Find where the given text appears and provide that cell's center as [X, Y] coordinate. 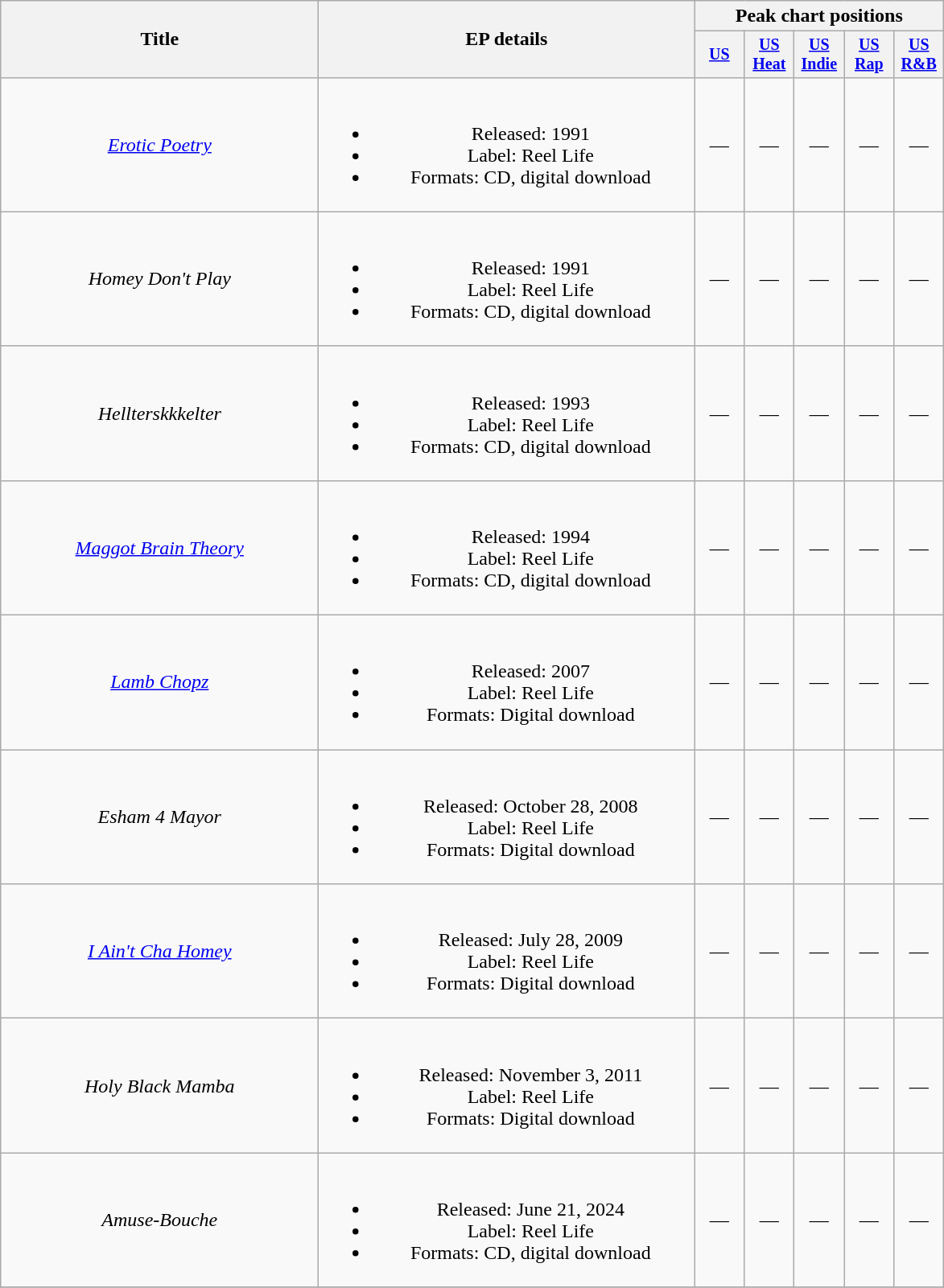
EP details [507, 39]
Hellterskkkelter [159, 414]
USRap [869, 55]
Amuse-Bouche [159, 1220]
Holy Black Mamba [159, 1086]
USR&B [919, 55]
I Ain't Cha Homey [159, 951]
Erotic Poetry [159, 145]
Released: June 21, 2024Label: Reel LifeFormats: CD, digital download [507, 1220]
Released: 1993Label: Reel LifeFormats: CD, digital download [507, 414]
USHeat [769, 55]
US Indie [819, 55]
Title [159, 39]
Lamb Chopz [159, 682]
Maggot Brain Theory [159, 547]
Released: October 28, 2008Label: Reel LifeFormats: Digital download [507, 817]
Released: November 3, 2011Label: Reel LifeFormats: Digital download [507, 1086]
Released: 1994Label: Reel LifeFormats: CD, digital download [507, 547]
Homey Don't Play [159, 278]
Peak chart positions [819, 16]
Released: July 28, 2009Label: Reel LifeFormats: Digital download [507, 951]
Esham 4 Mayor [159, 817]
Released: 2007Label: Reel LifeFormats: Digital download [507, 682]
US [719, 55]
